Return [x, y] of the center of cell containing provided text 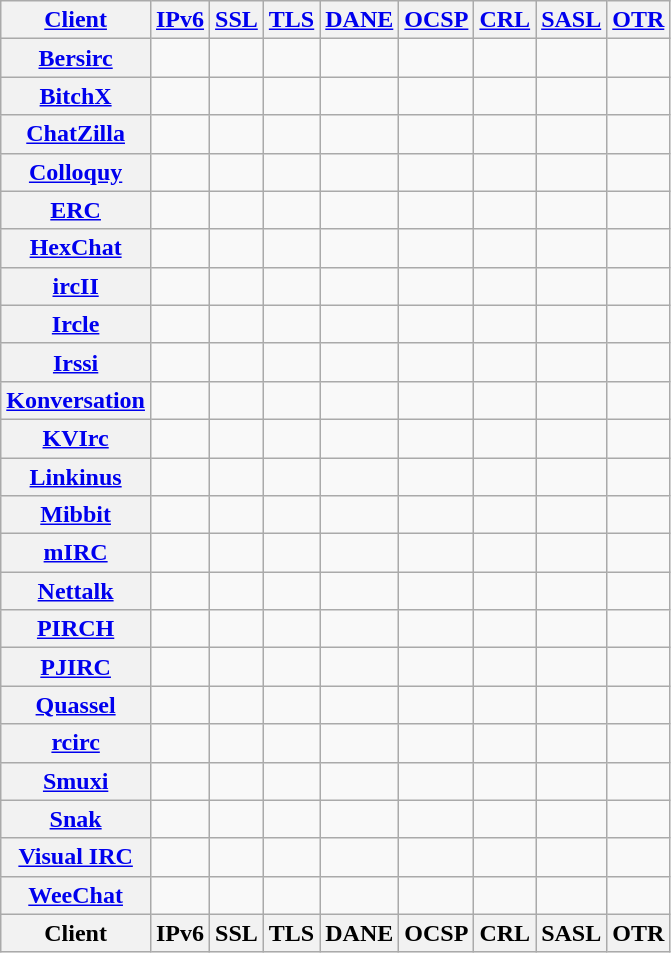
Irssi [76, 362]
PIRCH [76, 629]
KVIrc [76, 438]
Mibbit [76, 515]
rcirc [76, 743]
Linkinus [76, 477]
BitchX [76, 96]
ERC [76, 210]
mIRC [76, 553]
Bersirc [76, 58]
ircII [76, 286]
PJIRC [76, 667]
Snak [76, 819]
WeeChat [76, 895]
ChatZilla [76, 134]
Nettalk [76, 591]
Ircle [76, 324]
Quassel [76, 705]
Colloquy [76, 172]
Smuxi [76, 781]
Konversation [76, 400]
Visual IRC [76, 857]
HexChat [76, 248]
